Provide the [X, Y] coordinate of the cell's center where the given text is located.  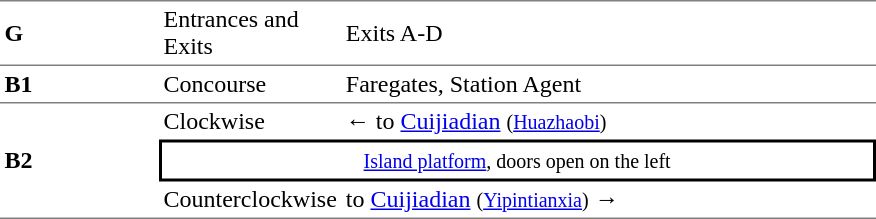
Island platform, doors open on the left [517, 161]
B1 [80, 85]
← to Cuijiadian (Huazhaobi) [608, 122]
Concourse [250, 85]
Entrances and Exits [250, 33]
Exits A-D [608, 33]
G [80, 33]
Faregates, Station Agent [608, 85]
Clockwise [250, 122]
